Extract the [x, y] coordinate from the center of the cell holding the provided text.  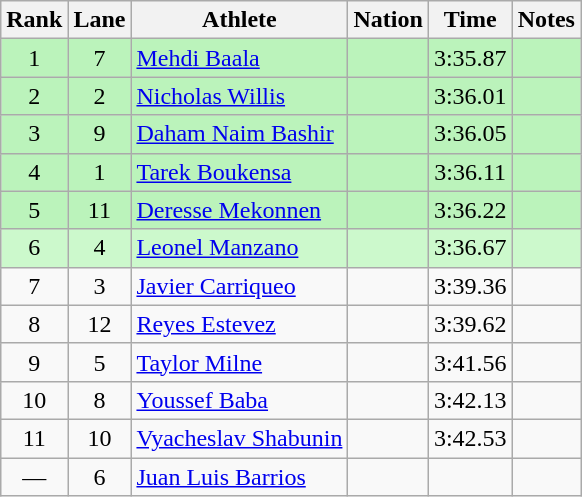
Tarek Boukensa [240, 172]
Leonel Manzano [240, 248]
3:36.01 [470, 96]
Time [470, 20]
Nation [388, 20]
12 [100, 324]
Nicholas Willis [240, 96]
3:36.05 [470, 134]
Juan Luis Barrios [240, 477]
Javier Carriqueo [240, 286]
3:35.87 [470, 58]
3:42.53 [470, 438]
Athlete [240, 20]
Rank [34, 20]
3:39.62 [470, 324]
3:41.56 [470, 362]
Youssef Baba [240, 400]
Taylor Milne [240, 362]
Reyes Estevez [240, 324]
3:42.13 [470, 400]
3:39.36 [470, 286]
3:36.22 [470, 210]
Vyacheslav Shabunin [240, 438]
Lane [100, 20]
Daham Naim Bashir [240, 134]
Notes [546, 20]
3:36.67 [470, 248]
Mehdi Baala [240, 58]
— [34, 477]
Deresse Mekonnen [240, 210]
3:36.11 [470, 172]
